From the cell containing the given text, extract its center point as [x, y] coordinate. 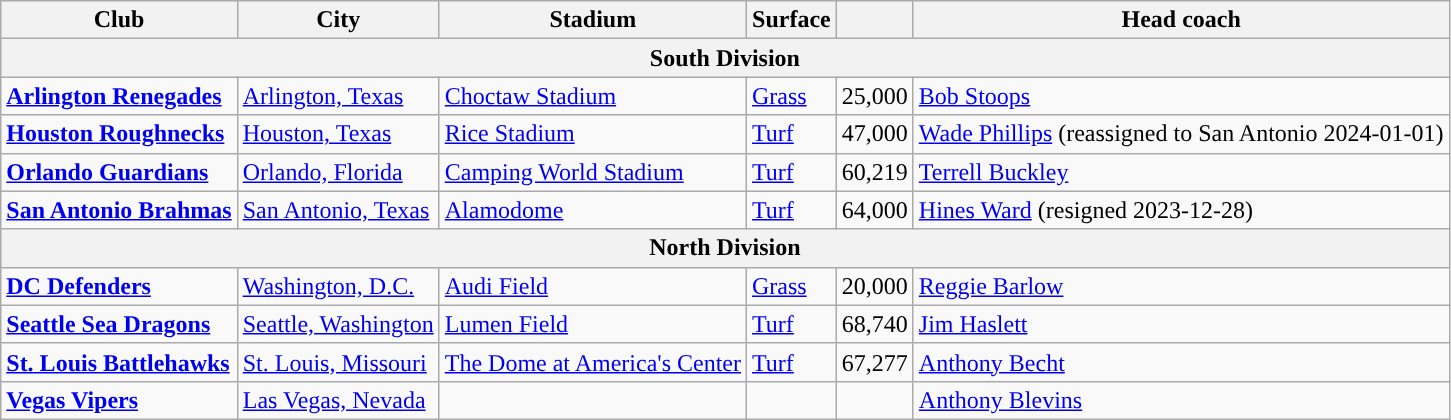
DC Defenders [119, 286]
Anthony Becht [1181, 362]
Anthony Blevins [1181, 400]
Arlington Renegades [119, 96]
Club [119, 20]
Stadium [592, 20]
Rice Stadium [592, 134]
64,000 [874, 210]
San Antonio Brahmas [119, 210]
Seattle, Washington [338, 324]
Jim Haslett [1181, 324]
Hines Ward (resigned 2023-12-28) [1181, 210]
City [338, 20]
St. Louis Battlehawks [119, 362]
Alamodome [592, 210]
Terrell Buckley [1181, 172]
Houston, Texas [338, 134]
Surface [792, 20]
Orlando, Florida [338, 172]
Audi Field [592, 286]
Las Vegas, Nevada [338, 400]
Bob Stoops [1181, 96]
San Antonio, Texas [338, 210]
Washington, D.C. [338, 286]
60,219 [874, 172]
67,277 [874, 362]
Wade Phillips (reassigned to San Antonio 2024-01-01) [1181, 134]
68,740 [874, 324]
Head coach [1181, 20]
Lumen Field [592, 324]
South Division [725, 58]
Arlington, Texas [338, 96]
20,000 [874, 286]
Vegas Vipers [119, 400]
The Dome at America's Center [592, 362]
North Division [725, 248]
25,000 [874, 96]
Houston Roughnecks [119, 134]
Reggie Barlow [1181, 286]
Seattle Sea Dragons [119, 324]
Choctaw Stadium [592, 96]
St. Louis, Missouri [338, 362]
Camping World Stadium [592, 172]
Orlando Guardians [119, 172]
47,000 [874, 134]
